Search for the cell housing the specified text and yield its [x, y] center coordinate. 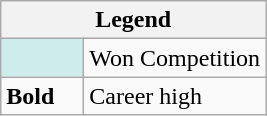
Won Competition [175, 58]
Legend [134, 20]
Career high [175, 96]
Bold [42, 96]
